Identify which cell holds the provided text, then report its [x, y] central coordinate. 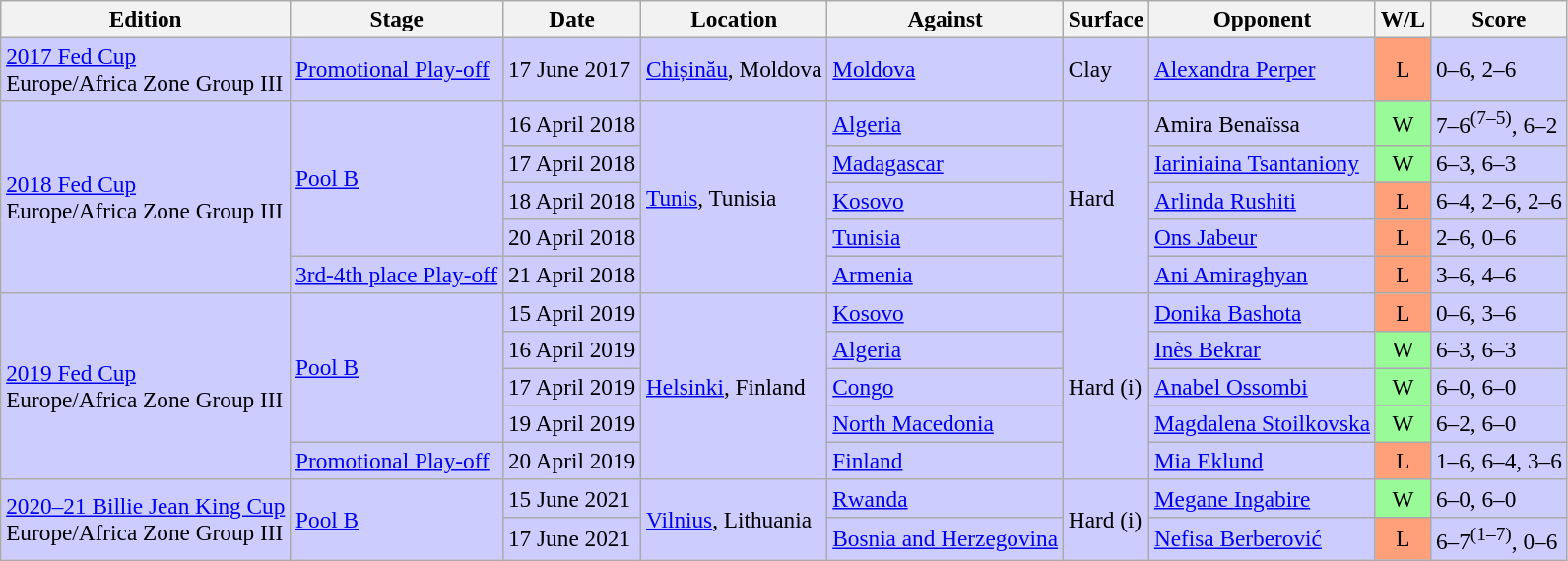
15 April 2019 [572, 312]
2–6, 0–6 [1499, 237]
17 April 2018 [572, 163]
20 April 2018 [572, 237]
Tunis, Tunisia [735, 197]
20 April 2019 [572, 461]
Location [735, 19]
6–2, 6–0 [1499, 423]
Donika Bashota [1263, 312]
17 June 2021 [572, 538]
18 April 2018 [572, 201]
Tunisia [946, 237]
Opponent [1263, 19]
Magdalena Stoilkovska [1263, 423]
Armenia [946, 275]
Chișinău, Moldova [735, 69]
2020–21 Billie Jean King Cup Europe/Africa Zone Group III [146, 520]
7–6(7–5), 6–2 [1499, 123]
Ani Amiraghyan [1263, 275]
Mia Eklund [1263, 461]
Moldova [946, 69]
6–7(1–7), 0–6 [1499, 538]
6–4, 2–6, 2–6 [1499, 201]
Edition [146, 19]
Arlinda Rushiti [1263, 201]
Rwanda [946, 498]
1–6, 6–4, 3–6 [1499, 461]
Alexandra Perper [1263, 69]
16 April 2019 [572, 349]
Congo [946, 387]
Score [1499, 19]
Ons Jabeur [1263, 237]
17 April 2019 [572, 387]
Against [946, 19]
3–6, 4–6 [1499, 275]
Amira Benaïssa [1263, 123]
3rd-4th place Play-off [397, 275]
Helsinki, Finland [735, 386]
Megane Ingabire [1263, 498]
Date [572, 19]
Anabel Ossombi [1263, 387]
Iariniaina Tsantaniony [1263, 163]
15 June 2021 [572, 498]
Finland [946, 461]
Surface [1105, 19]
2017 Fed Cup Europe/Africa Zone Group III [146, 69]
Hard [1105, 197]
Inès Bekrar [1263, 349]
Bosnia and Herzegovina [946, 538]
2018 Fed Cup Europe/Africa Zone Group III [146, 197]
21 April 2018 [572, 275]
0–6, 2–6 [1499, 69]
2019 Fed Cup Europe/Africa Zone Group III [146, 386]
19 April 2019 [572, 423]
Madagascar [946, 163]
0–6, 3–6 [1499, 312]
Clay [1105, 69]
North Macedonia [946, 423]
17 June 2017 [572, 69]
W/L [1403, 19]
Nefisa Berberović [1263, 538]
Vilnius, Lithuania [735, 520]
Stage [397, 19]
16 April 2018 [572, 123]
